Extract the (X, Y) coordinate from the center of the cell holding the provided text.  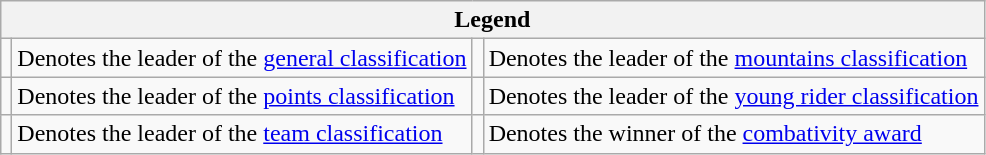
Denotes the winner of the combativity award (734, 134)
Denotes the leader of the young rider classification (734, 96)
Denotes the leader of the general classification (242, 58)
Denotes the leader of the team classification (242, 134)
Legend (492, 20)
Denotes the leader of the points classification (242, 96)
Denotes the leader of the mountains classification (734, 58)
